Return the [X, Y] coordinate for the center point of the cell that contains the specified text.  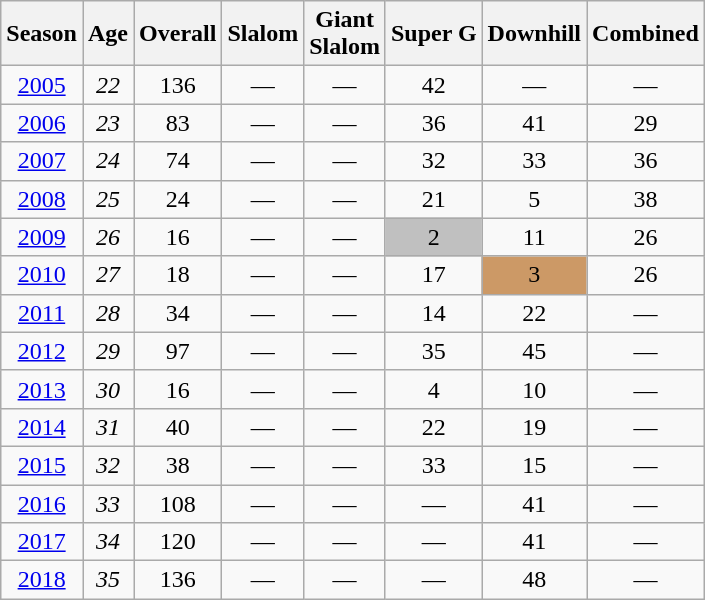
14 [434, 313]
11 [534, 237]
2015 [42, 465]
19 [534, 427]
Overall [178, 34]
Downhill [534, 34]
2013 [42, 389]
108 [178, 503]
17 [434, 275]
2009 [42, 237]
27 [108, 275]
28 [108, 313]
Super G [434, 34]
25 [108, 199]
2007 [42, 161]
2008 [42, 199]
2 [434, 237]
45 [534, 351]
2005 [42, 85]
2014 [42, 427]
48 [534, 580]
2006 [42, 123]
2016 [42, 503]
18 [178, 275]
97 [178, 351]
2011 [42, 313]
Combined [646, 34]
2017 [42, 542]
5 [534, 199]
31 [108, 427]
15 [534, 465]
120 [178, 542]
30 [108, 389]
2010 [42, 275]
Age [108, 34]
Season [42, 34]
Slalom [263, 34]
2012 [42, 351]
2018 [42, 580]
42 [434, 85]
83 [178, 123]
3 [534, 275]
10 [534, 389]
40 [178, 427]
21 [434, 199]
74 [178, 161]
23 [108, 123]
GiantSlalom [345, 34]
4 [434, 389]
